Scan for the cell matching the given text and deliver its (X, Y) coordinate at center. 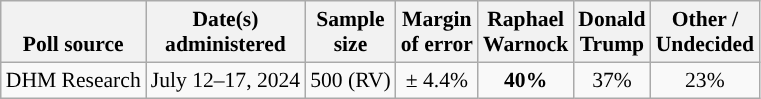
RaphaelWarnock (526, 32)
DHM Research (74, 80)
Marginof error (437, 32)
Poll source (74, 32)
DonaldTrump (612, 32)
Date(s)administered (226, 32)
500 (RV) (350, 80)
23% (705, 80)
July 12–17, 2024 (226, 80)
40% (526, 80)
Samplesize (350, 32)
± 4.4% (437, 80)
37% (612, 80)
Other /Undecided (705, 32)
